Locate the cell with the specified text and output its (x, y) center coordinate. 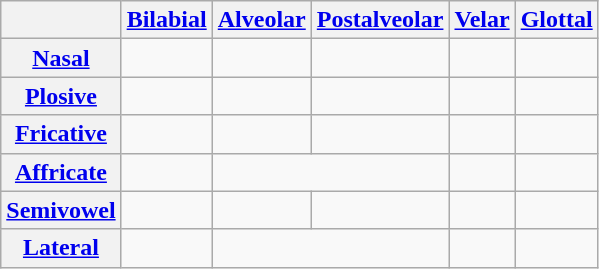
Affricate (61, 172)
Plosive (61, 96)
Lateral (61, 248)
Semivowel (61, 210)
Postalveolar (380, 20)
Glottal (556, 20)
Alveolar (262, 20)
Bilabial (166, 20)
Nasal (61, 58)
Fricative (61, 134)
Velar (482, 20)
